Identify which cell holds the provided text, then report its [X, Y] central coordinate. 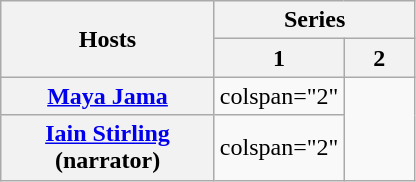
1 [279, 58]
Series [314, 20]
Maya Jama [108, 96]
Hosts [108, 39]
Iain Stirling (narrator) [108, 148]
2 [380, 58]
